From the cell containing the given text, extract its center point as [X, Y] coordinate. 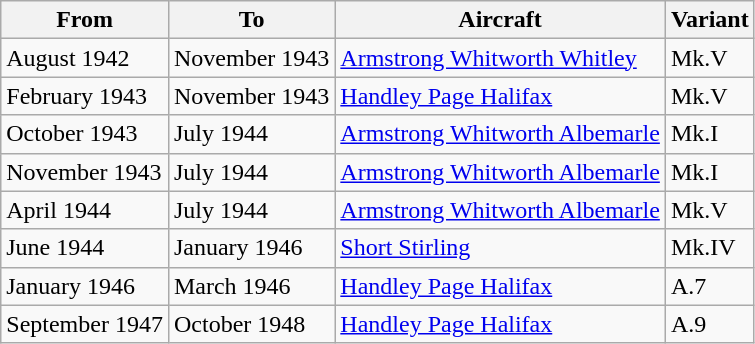
October 1948 [251, 324]
From [85, 20]
March 1946 [251, 286]
August 1942 [85, 58]
September 1947 [85, 324]
Short Stirling [500, 248]
Aircraft [500, 20]
April 1944 [85, 210]
To [251, 20]
June 1944 [85, 248]
October 1943 [85, 134]
Armstrong Whitworth Whitley [500, 58]
A.9 [710, 324]
A.7 [710, 286]
Mk.IV [710, 248]
Variant [710, 20]
February 1943 [85, 96]
